Provide the [x, y] coordinate of the cell's center where the given text is located.  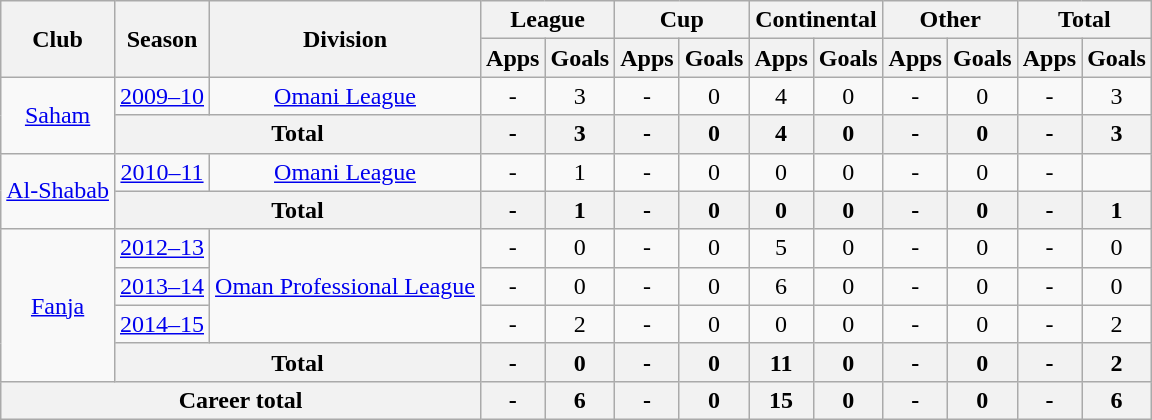
Season [162, 39]
2012–13 [162, 248]
5 [781, 248]
Continental [816, 20]
11 [781, 362]
Other [950, 20]
Career total [241, 400]
Division [346, 39]
2014–15 [162, 324]
Al-Shabab [58, 191]
Oman Professional League [346, 286]
Saham [58, 115]
Cup [682, 20]
2010–11 [162, 172]
15 [781, 400]
2013–14 [162, 286]
2009–10 [162, 96]
Fanja [58, 305]
League [548, 20]
Club [58, 39]
